Search for the cell housing the specified text and yield its (x, y) center coordinate. 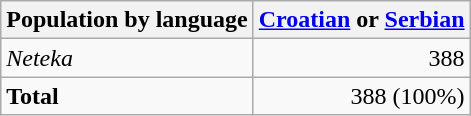
Population by language (127, 20)
Croatian or Serbian (362, 20)
Neteka (127, 58)
388 (100%) (362, 96)
388 (362, 58)
Total (127, 96)
